Scan for the cell matching the given text and deliver its (X, Y) coordinate at center. 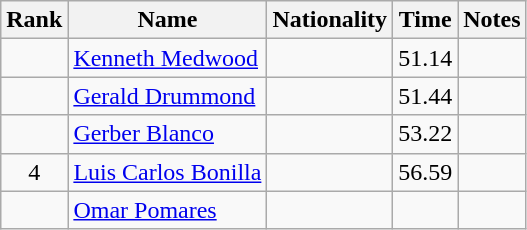
4 (34, 172)
Luis Carlos Bonilla (168, 172)
Gerber Blanco (168, 134)
53.22 (426, 134)
56.59 (426, 172)
Name (168, 20)
51.14 (426, 58)
Notes (492, 20)
Time (426, 20)
51.44 (426, 96)
Rank (34, 20)
Gerald Drummond (168, 96)
Nationality (330, 20)
Kenneth Medwood (168, 58)
Omar Pomares (168, 210)
